Return (X, Y) of the center of cell containing provided text 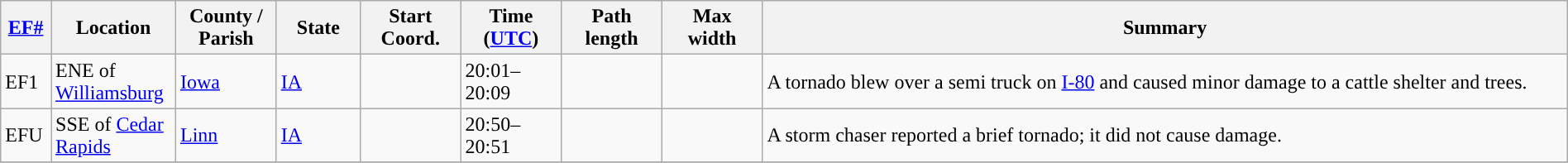
A storm chaser reported a brief tornado; it did not cause damage. (1164, 136)
EF1 (26, 81)
Linn (227, 136)
Time (UTC) (511, 28)
EF# (26, 28)
20:01–20:09 (511, 81)
Summary (1164, 28)
20:50–20:51 (511, 136)
SSE of Cedar Rapids (114, 136)
EFU (26, 136)
ENE of Williamsburg (114, 81)
Location (114, 28)
State (318, 28)
Iowa (227, 81)
Start Coord. (410, 28)
Max width (712, 28)
Path length (612, 28)
County / Parish (227, 28)
A tornado blew over a semi truck on I-80 and caused minor damage to a cattle shelter and trees. (1164, 81)
